Determine the [x, y] coordinate at the center of the cell enclosing the given text.  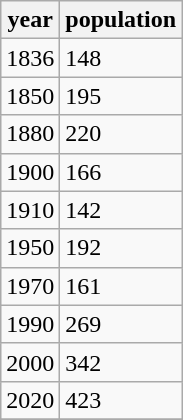
166 [121, 172]
342 [121, 362]
195 [121, 96]
161 [121, 286]
population [121, 20]
1836 [30, 58]
269 [121, 324]
1950 [30, 248]
220 [121, 134]
1910 [30, 210]
142 [121, 210]
1850 [30, 96]
1880 [30, 134]
423 [121, 400]
192 [121, 248]
2020 [30, 400]
1990 [30, 324]
year [30, 20]
148 [121, 58]
1900 [30, 172]
2000 [30, 362]
1970 [30, 286]
